Identify which cell holds the provided text, then report its (X, Y) central coordinate. 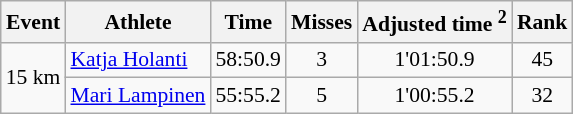
Athlete (138, 22)
Adjusted time 2 (434, 22)
55:55.2 (248, 96)
Time (248, 22)
58:50.9 (248, 60)
1'01:50.9 (434, 60)
Rank (542, 22)
15 km (34, 78)
5 (322, 96)
Mari Lampinen (138, 96)
Event (34, 22)
32 (542, 96)
1'00:55.2 (434, 96)
Katja Holanti (138, 60)
Misses (322, 22)
45 (542, 60)
3 (322, 60)
